Return the (X, Y) coordinate for the center point of the cell that contains the specified text.  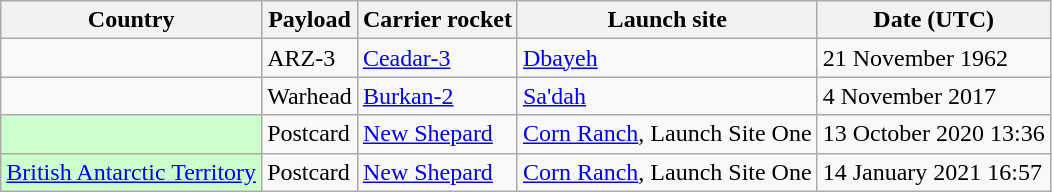
14 January 2021 16:57 (934, 172)
Dbayeh (667, 58)
British Antarctic Territory (132, 172)
Ceadar-3 (437, 58)
Burkan-2 (437, 96)
Sa'dah (667, 96)
4 November 2017 (934, 96)
21 November 1962 (934, 58)
Payload (310, 20)
Date (UTC) (934, 20)
13 October 2020 13:36 (934, 134)
Carrier rocket (437, 20)
Country (132, 20)
Warhead (310, 96)
Launch site (667, 20)
ARZ-3 (310, 58)
